Capture the cell that displays the provided text and extract its [X, Y] central coordinate. 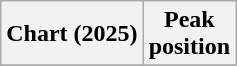
Chart (2025) [72, 34]
Peakposition [189, 34]
